Provide the (x, y) coordinate of the cell's center where the given text is located.  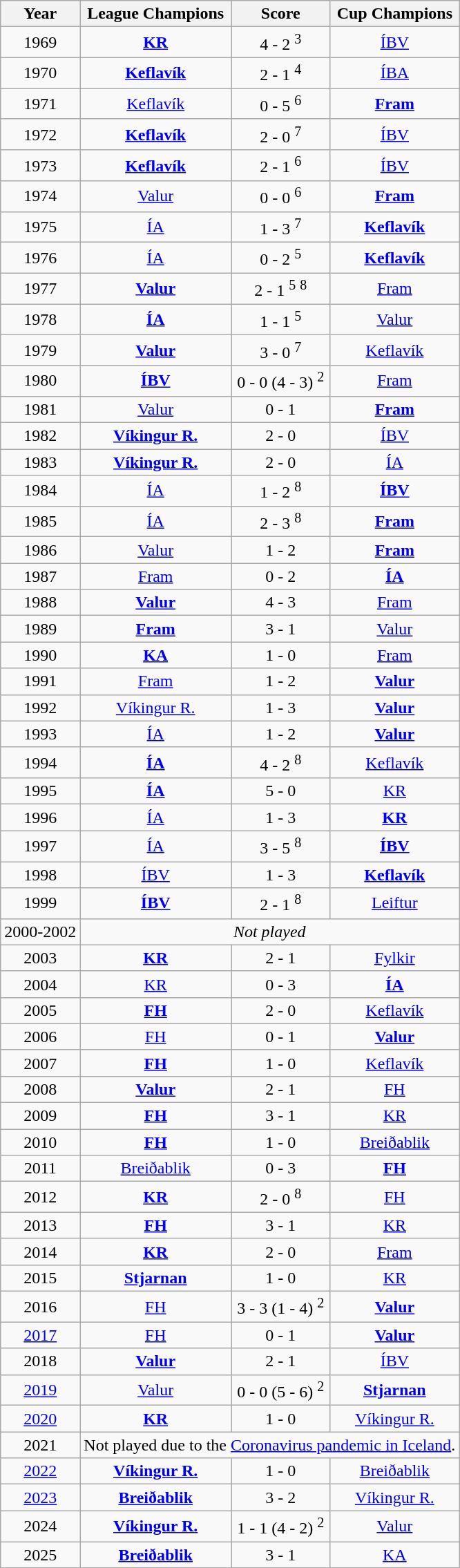
1979 (40, 350)
Fylkir (395, 958)
Year (40, 14)
0 - 2 (280, 576)
1977 (40, 289)
1969 (40, 43)
2004 (40, 984)
2020 (40, 1419)
4 - 3 (280, 603)
1 - 3 7 (280, 227)
1970 (40, 73)
1989 (40, 629)
1 - 1 (4 - 2) 2 (280, 1526)
0 - 2 5 (280, 258)
Leiftur (395, 904)
1975 (40, 227)
2 - 1 4 (280, 73)
2013 (40, 1225)
1995 (40, 791)
1986 (40, 550)
3 - 2 (280, 1498)
2010 (40, 1142)
5 - 0 (280, 791)
2 - 1 8 (280, 904)
League Champions (156, 14)
4 - 2 3 (280, 43)
1978 (40, 319)
ÍBA (395, 73)
1987 (40, 576)
0 - 0 6 (280, 196)
0 - 0 (5 - 6) 2 (280, 1390)
2 - 0 8 (280, 1197)
2017 (40, 1335)
2016 (40, 1306)
1988 (40, 603)
2012 (40, 1197)
1992 (40, 708)
3 - 0 7 (280, 350)
2009 (40, 1116)
1994 (40, 763)
1999 (40, 904)
1991 (40, 681)
0 - 5 6 (280, 104)
1981 (40, 409)
2007 (40, 1063)
1974 (40, 196)
2 - 3 8 (280, 521)
2022 (40, 1471)
Not played due to the Coronavirus pandemic in Iceland. (269, 1445)
2011 (40, 1169)
1971 (40, 104)
Not played (269, 932)
2019 (40, 1390)
1972 (40, 134)
1983 (40, 462)
1990 (40, 655)
1997 (40, 846)
2025 (40, 1555)
Cup Champions (395, 14)
1973 (40, 166)
1976 (40, 258)
2 - 1 5 8 (280, 289)
2005 (40, 1010)
2003 (40, 958)
1 - 2 8 (280, 491)
1 - 1 5 (280, 319)
Score (280, 14)
2015 (40, 1278)
2008 (40, 1089)
2024 (40, 1526)
4 - 2 8 (280, 763)
2 - 1 6 (280, 166)
1996 (40, 818)
1980 (40, 381)
1998 (40, 874)
3 - 3 (1 - 4) 2 (280, 1306)
2014 (40, 1251)
2023 (40, 1498)
2021 (40, 1445)
2000-2002 (40, 932)
0 - 0 (4 - 3) 2 (280, 381)
2006 (40, 1037)
1985 (40, 521)
1982 (40, 436)
2018 (40, 1361)
1993 (40, 734)
3 - 5 8 (280, 846)
1984 (40, 491)
2 - 0 7 (280, 134)
